Determine the (X, Y) coordinate at the center of the cell enclosing the given text.  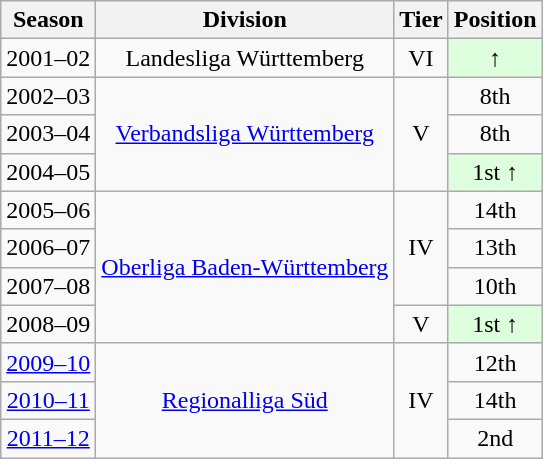
Tier (422, 20)
2011–12 (48, 438)
2008–09 (48, 324)
Verbandsliga Württemberg (245, 134)
2002–03 (48, 96)
12th (495, 362)
Season (48, 20)
Landesliga Württemberg (245, 58)
2004–05 (48, 172)
Division (245, 20)
VI (422, 58)
2003–04 (48, 134)
2005–06 (48, 210)
2006–07 (48, 248)
10th (495, 286)
Regionalliga Süd (245, 400)
13th (495, 248)
Position (495, 20)
2001–02 (48, 58)
2007–08 (48, 286)
2010–11 (48, 400)
2009–10 (48, 362)
Oberliga Baden-Württemberg (245, 267)
2nd (495, 438)
↑ (495, 58)
